Scan for the cell matching the given text and deliver its [x, y] coordinate at center. 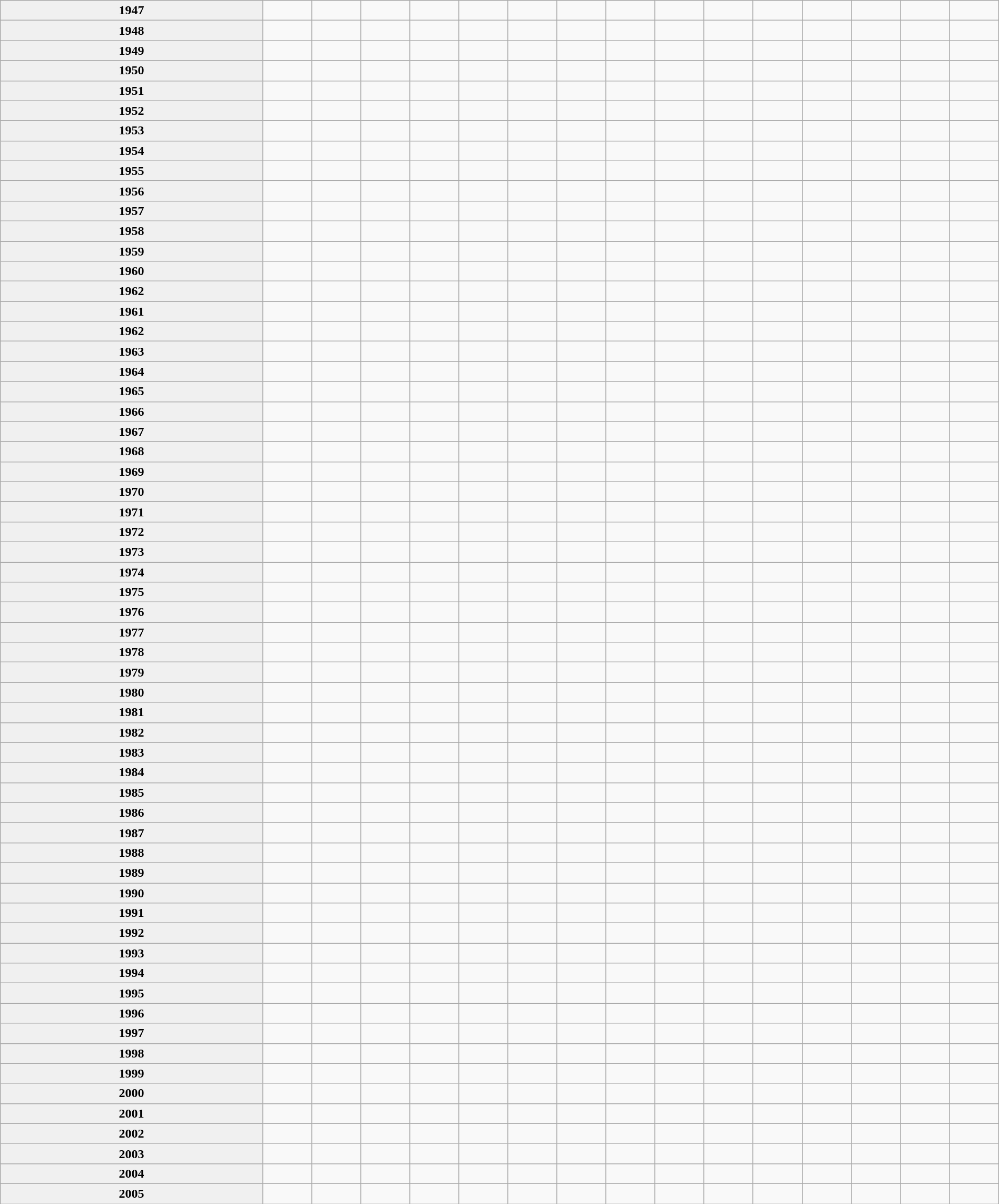
1982 [132, 732]
2001 [132, 1113]
1984 [132, 772]
1952 [132, 111]
1981 [132, 712]
1979 [132, 672]
1987 [132, 833]
1956 [132, 191]
1990 [132, 893]
1975 [132, 592]
1957 [132, 211]
2005 [132, 1193]
1994 [132, 973]
1965 [132, 391]
1988 [132, 853]
1983 [132, 752]
2002 [132, 1133]
1989 [132, 873]
1976 [132, 612]
1955 [132, 171]
1958 [132, 231]
1977 [132, 632]
1959 [132, 251]
1947 [132, 11]
1948 [132, 31]
1995 [132, 993]
1978 [132, 652]
2000 [132, 1093]
1964 [132, 371]
1954 [132, 151]
1996 [132, 1013]
1967 [132, 432]
1961 [132, 311]
1999 [132, 1073]
1991 [132, 913]
1970 [132, 492]
1963 [132, 351]
1950 [132, 71]
2003 [132, 1153]
1992 [132, 933]
1951 [132, 91]
1985 [132, 792]
1997 [132, 1033]
1968 [132, 452]
1973 [132, 552]
1949 [132, 51]
1986 [132, 813]
1974 [132, 572]
1980 [132, 692]
1971 [132, 512]
1953 [132, 131]
1966 [132, 412]
1993 [132, 953]
1972 [132, 532]
1998 [132, 1053]
2004 [132, 1173]
1960 [132, 271]
1969 [132, 472]
